From the cell containing the given text, extract its center point as (X, Y) coordinate. 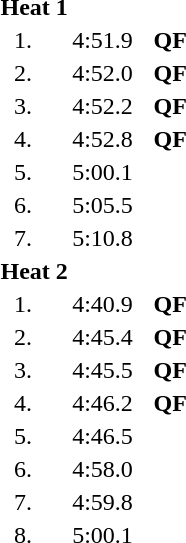
4:52.0 (102, 73)
4:51.9 (102, 40)
4:59.8 (102, 502)
4:58.0 (102, 469)
4:52.8 (102, 139)
4:45.5 (102, 370)
5:10.8 (102, 238)
4:40.9 (102, 304)
5:05.5 (102, 205)
4:52.2 (102, 106)
4:45.4 (102, 337)
5:00.1 (102, 172)
4:46.5 (102, 436)
4:46.2 (102, 403)
